Pinpoint the cell where the given text exists, returning its [X, Y] midpoint coordinate. 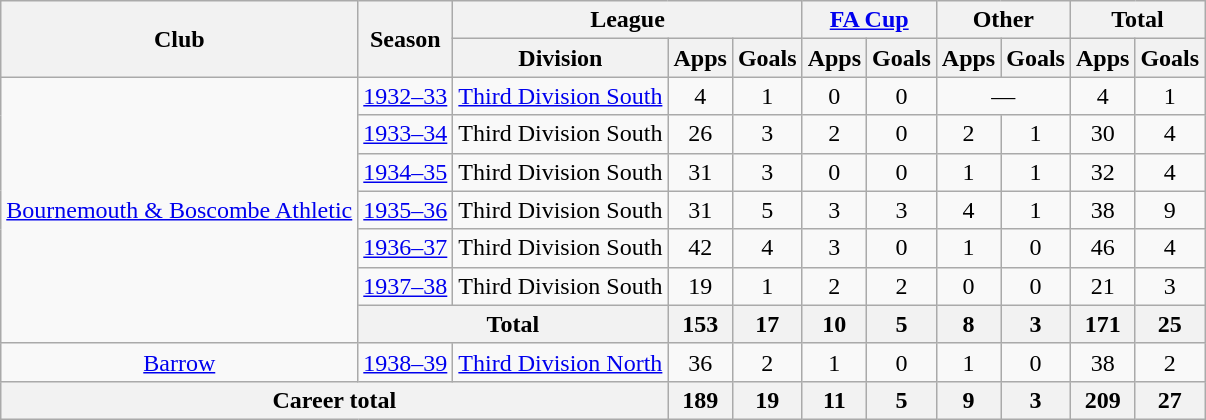
1934–35 [406, 172]
11 [834, 400]
1933–34 [406, 134]
Other [1003, 20]
League [628, 20]
8 [968, 324]
1938–39 [406, 362]
32 [1102, 172]
30 [1102, 134]
1936–37 [406, 248]
Career total [334, 400]
25 [1170, 324]
Barrow [180, 362]
17 [767, 324]
1932–33 [406, 96]
Club [180, 39]
1937–38 [406, 286]
27 [1170, 400]
46 [1102, 248]
42 [700, 248]
Division [560, 58]
21 [1102, 286]
Season [406, 39]
Third Division North [560, 362]
10 [834, 324]
1935–36 [406, 210]
26 [700, 134]
FA Cup [869, 20]
209 [1102, 400]
Bournemouth & Boscombe Athletic [180, 210]
153 [700, 324]
36 [700, 362]
— [1003, 96]
189 [700, 400]
171 [1102, 324]
